Scan for the cell matching the given text and deliver its [X, Y] coordinate at center. 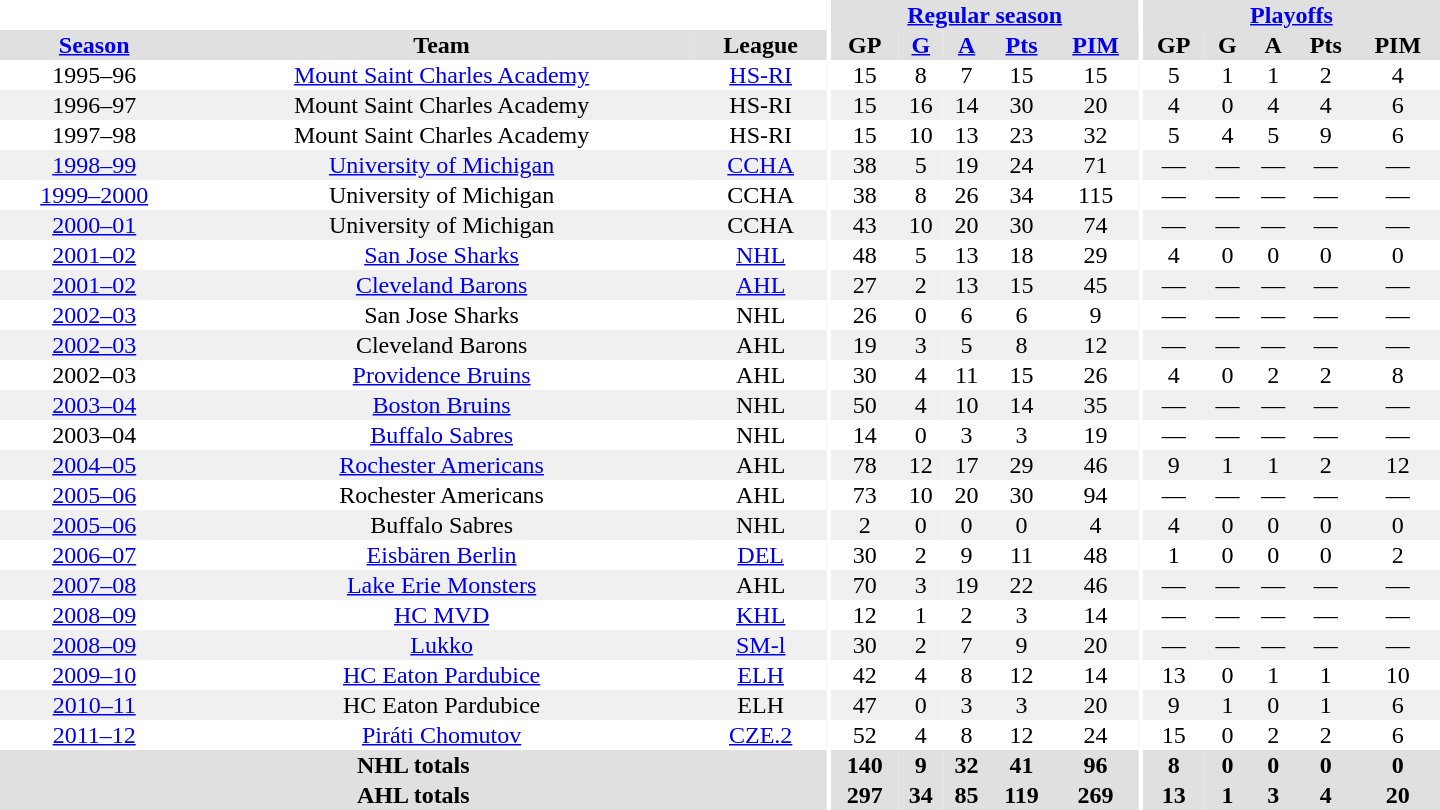
1996–97 [94, 105]
119 [1022, 795]
269 [1095, 795]
70 [865, 585]
45 [1095, 285]
71 [1095, 165]
Lake Erie Monsters [441, 585]
85 [967, 795]
Providence Bruins [441, 375]
Team [441, 45]
74 [1095, 225]
Season [94, 45]
42 [865, 675]
2011–12 [94, 735]
DEL [761, 555]
Lukko [441, 645]
League [761, 45]
78 [865, 465]
AHL totals [414, 795]
2000–01 [94, 225]
18 [1022, 255]
17 [967, 465]
HC MVD [441, 615]
43 [865, 225]
CZE.2 [761, 735]
Eisbären Berlin [441, 555]
94 [1095, 495]
1995–96 [94, 75]
SM-l [761, 645]
2009–10 [94, 675]
35 [1095, 405]
Regular season [985, 15]
22 [1022, 585]
52 [865, 735]
96 [1095, 765]
NHL totals [414, 765]
1998–99 [94, 165]
2007–08 [94, 585]
27 [865, 285]
Piráti Chomutov [441, 735]
140 [865, 765]
115 [1095, 195]
1999–2000 [94, 195]
41 [1022, 765]
Playoffs [1292, 15]
2004–05 [94, 465]
2010–11 [94, 705]
297 [865, 795]
73 [865, 495]
Boston Bruins [441, 405]
47 [865, 705]
23 [1022, 135]
1997–98 [94, 135]
KHL [761, 615]
2006–07 [94, 555]
16 [921, 105]
50 [865, 405]
